Provide the [X, Y] coordinate of the cell's center where the given text is located.  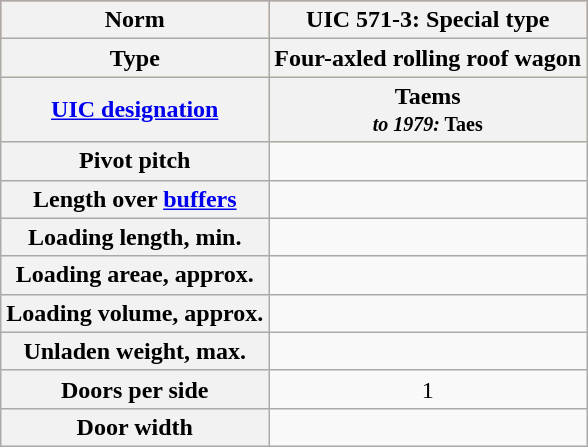
Loading areae, approx. [135, 275]
Doors per side [135, 389]
UIC 571-3: Special type [428, 20]
Unladen weight, max. [135, 351]
Pivot pitch [135, 161]
Type [135, 58]
Taemsto 1979: Taes [428, 110]
UIC designation [135, 110]
Norm [135, 20]
Length over buffers [135, 199]
Door width [135, 427]
Loading volume, approx. [135, 313]
Four-axled rolling roof wagon [428, 58]
Loading length, min. [135, 237]
1 [428, 389]
